Output the (X, Y) coordinate of the center of the cell containing the given text.  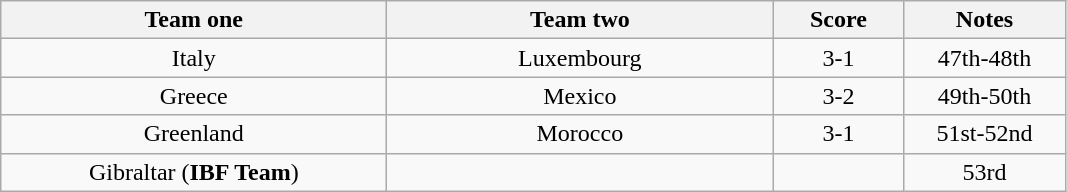
Greenland (194, 134)
3-2 (838, 96)
Morocco (580, 134)
51st-52nd (984, 134)
Mexico (580, 96)
Score (838, 20)
49th-50th (984, 96)
53rd (984, 172)
Greece (194, 96)
Team one (194, 20)
Notes (984, 20)
Luxembourg (580, 58)
Italy (194, 58)
Gibraltar (IBF Team) (194, 172)
Team two (580, 20)
47th-48th (984, 58)
